Determine the [X, Y] coordinate at the center of the cell enclosing the given text.  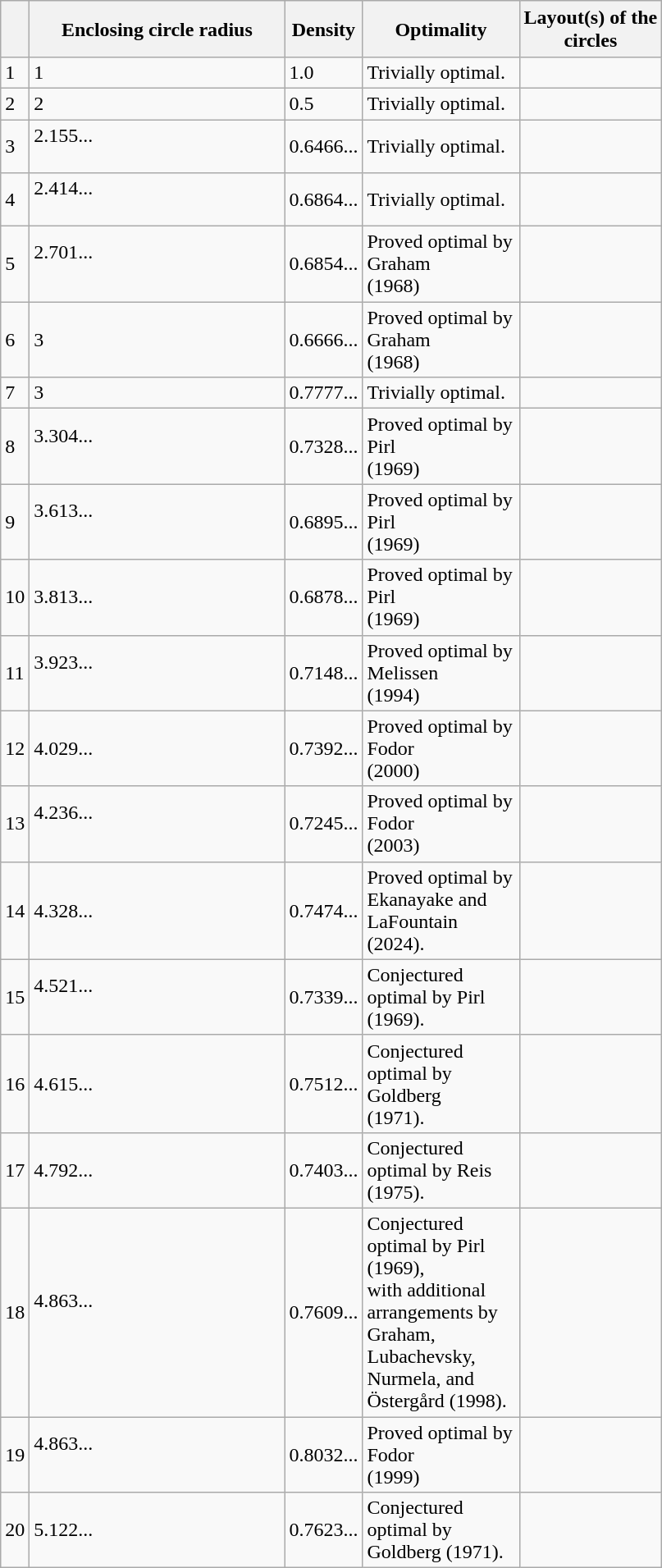
5.122... [158, 1530]
0.6864... [323, 200]
0.6854... [323, 264]
Conjectured optimal by Goldberg(1971). [441, 1083]
7 [15, 393]
Optimality [441, 30]
0.7339... [323, 997]
Proved optimal by Melissen(1994) [441, 673]
2.414... [158, 200]
0.6466... [323, 146]
5 [15, 264]
6 [15, 340]
0.7328... [323, 446]
9 [15, 522]
4.792... [158, 1170]
15 [15, 997]
4.615... [158, 1083]
11 [15, 673]
16 [15, 1083]
0.8032... [323, 1454]
4.521... [158, 997]
0.5 [323, 103]
3.923... [158, 673]
0.7474... [323, 911]
Proved optimal by Ekanayake and LaFountain(2024). [441, 911]
0.7245... [323, 824]
0.7512... [323, 1083]
0.7392... [323, 748]
Density [323, 30]
0.7148... [323, 673]
18 [15, 1312]
4.236... [158, 824]
4.029... [158, 748]
Layout(s) of the circles [591, 30]
20 [15, 1530]
2.701... [158, 264]
3.613... [158, 522]
3.813... [158, 597]
0.6666... [323, 340]
19 [15, 1454]
Proved optimal by Fodor(2000) [441, 748]
4.328... [158, 911]
Enclosing circle radius [158, 30]
8 [15, 446]
3.304... [158, 446]
0.6878... [323, 597]
Proved optimal by Fodor(1999) [441, 1454]
1.0 [323, 72]
0.7777... [323, 393]
Conjectured optimal by Goldberg (1971). [441, 1530]
10 [15, 597]
Conjectured optimal by Pirl(1969). [441, 997]
17 [15, 1170]
0.7403... [323, 1170]
Proved optimal by Fodor(2003) [441, 824]
0.7609... [323, 1312]
4 [15, 200]
12 [15, 748]
13 [15, 824]
Conjectured optimal by Reis(1975). [441, 1170]
Conjectured optimal by Pirl (1969),with additional arrangements by Graham, Lubachevsky, Nurmela, and Östergård (1998). [441, 1312]
0.6895... [323, 522]
2.155... [158, 146]
14 [15, 911]
0.7623... [323, 1530]
